Detect which cell encompasses the target text, then output its [X, Y] center coordinate. 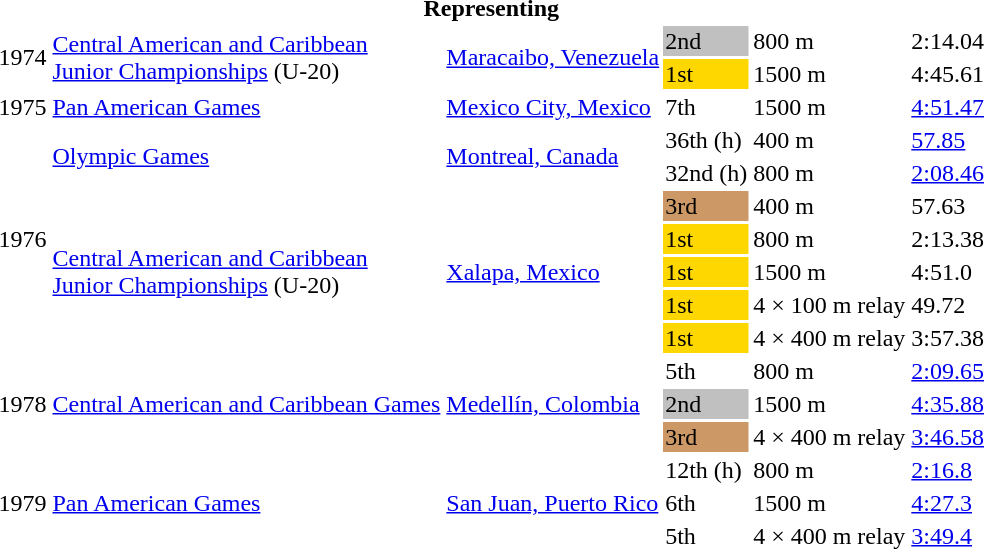
Maracaibo, Venezuela [553, 58]
Olympic Games [246, 156]
Medellín, Colombia [553, 404]
6th [706, 503]
Central American and Caribbean Games [246, 404]
Mexico City, Mexico [553, 107]
36th (h) [706, 140]
Xalapa, Mexico [553, 272]
32nd (h) [706, 173]
Pan American Games [246, 107]
7th [706, 107]
4 × 100 m relay [830, 305]
5th [706, 371]
Montreal, Canada [553, 156]
12th (h) [706, 470]
